For the text-containing cell, return its midpoint in [x, y] coordinate format. 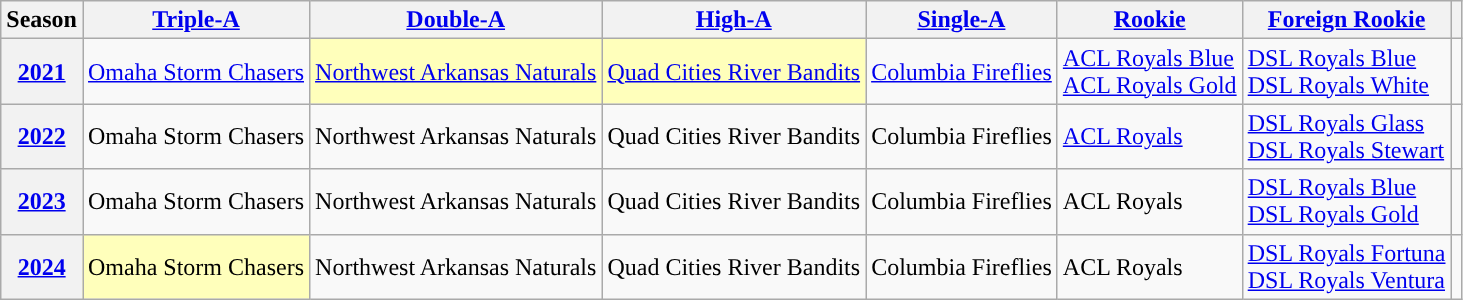
Double-A [456, 20]
ACL Royals BlueACL Royals Gold [1150, 72]
Foreign Rookie [1346, 20]
Single-A [962, 20]
Rookie [1150, 20]
Season [42, 20]
2021 [42, 72]
DSL Royals GlassDSL Royals Stewart [1346, 136]
DSL Royals FortunaDSL Royals Ventura [1346, 266]
DSL Royals BlueDSL Royals Gold [1346, 202]
DSL Royals BlueDSL Royals White [1346, 72]
2023 [42, 202]
Triple-A [196, 20]
2022 [42, 136]
High-A [734, 20]
2024 [42, 266]
